Determine the [x, y] coordinate at the center of the cell enclosing the given text.  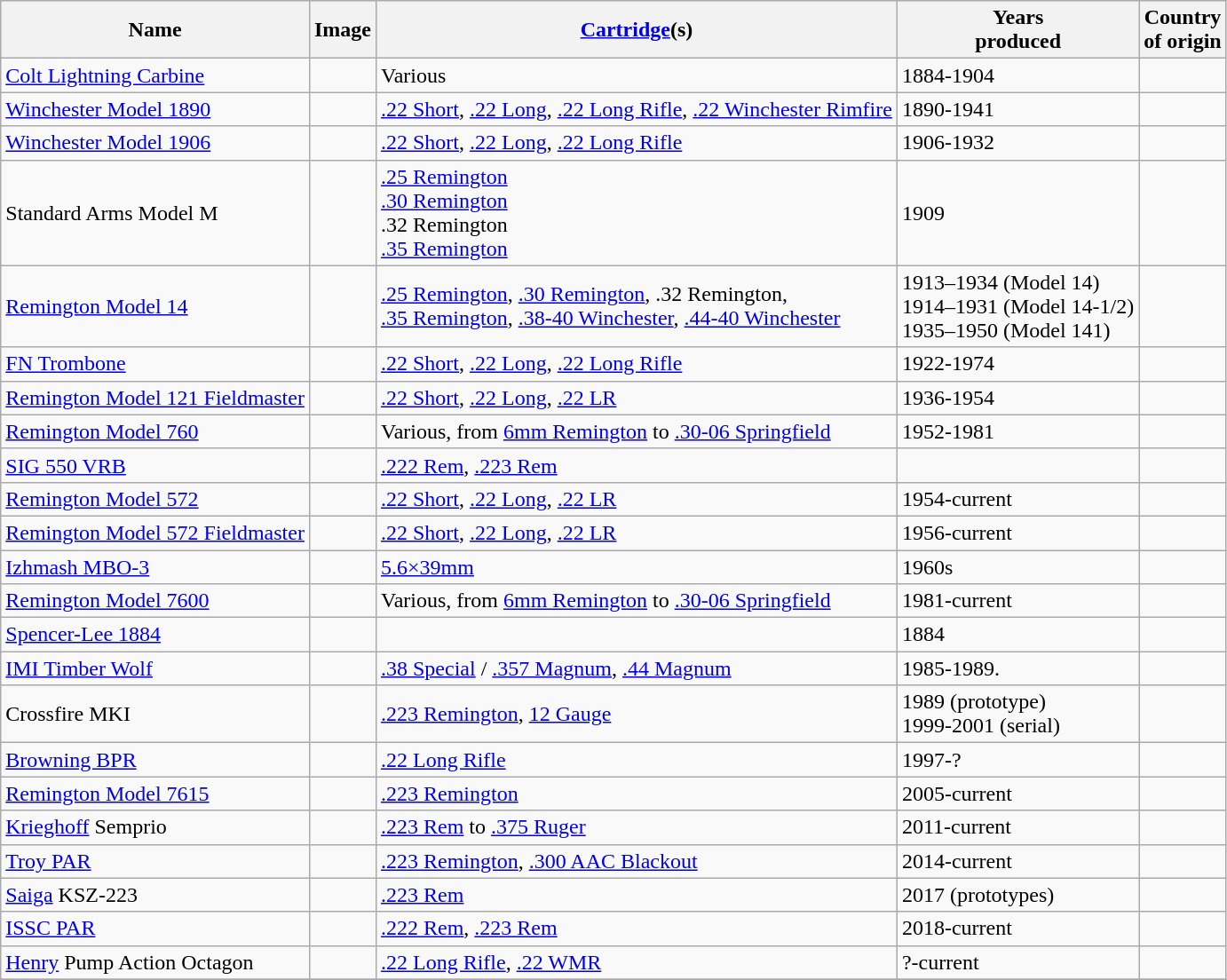
Winchester Model 1890 [155, 109]
Name [155, 30]
2018-current [1017, 929]
Henry Pump Action Octagon [155, 962]
.223 Remington, 12 Gauge [636, 714]
Standard Arms Model M [155, 213]
Crossfire MKI [155, 714]
1956-current [1017, 533]
.22 Short, .22 Long, .22 Long Rifle, .22 Winchester Rimfire [636, 109]
1906-1932 [1017, 143]
1997-? [1017, 760]
Remington Model 7600 [155, 601]
Years produced [1017, 30]
1952-1981 [1017, 431]
Izhmash MBO-3 [155, 567]
Remington Model 760 [155, 431]
Country of origin [1183, 30]
Various [636, 75]
Troy PAR [155, 861]
Spencer-Lee 1884 [155, 635]
1985-1989. [1017, 668]
2005-current [1017, 794]
Remington Model 572 Fieldmaster [155, 533]
1884-1904 [1017, 75]
Krieghoff Semprio [155, 827]
Remington Model 7615 [155, 794]
1989 (prototype) 1999-2001 (serial) [1017, 714]
Browning BPR [155, 760]
ISSC PAR [155, 929]
Remington Model 121 Fieldmaster [155, 398]
1981-current [1017, 601]
FN Trombone [155, 364]
1909 [1017, 213]
1890-1941 [1017, 109]
Saiga KSZ-223 [155, 895]
2014-current [1017, 861]
.223 Rem to .375 Ruger [636, 827]
1884 [1017, 635]
1936-1954 [1017, 398]
Image [343, 30]
.25 Remington, .30 Remington, .32 Remington, .35 Remington, .38-40 Winchester, .44-40 Winchester [636, 306]
Colt Lightning Carbine [155, 75]
.22 Long Rifle [636, 760]
.223 Remington [636, 794]
1960s [1017, 567]
2017 (prototypes) [1017, 895]
.223 Remington, .300 AAC Blackout [636, 861]
5.6×39mm [636, 567]
Remington Model 572 [155, 499]
1954-current [1017, 499]
.223 Rem [636, 895]
1922-1974 [1017, 364]
Remington Model 14 [155, 306]
2011-current [1017, 827]
.38 Special / .357 Magnum, .44 Magnum [636, 668]
Cartridge(s) [636, 30]
.25 Remington.30 Remington.32 Remington.35 Remington [636, 213]
.22 Long Rifle, .22 WMR [636, 962]
?-current [1017, 962]
SIG 550 VRB [155, 465]
Winchester Model 1906 [155, 143]
IMI Timber Wolf [155, 668]
1913–1934 (Model 14) 1914–1931 (Model 14-1/2) 1935–1950 (Model 141) [1017, 306]
